Scan for the cell matching the given text and deliver its (x, y) coordinate at center. 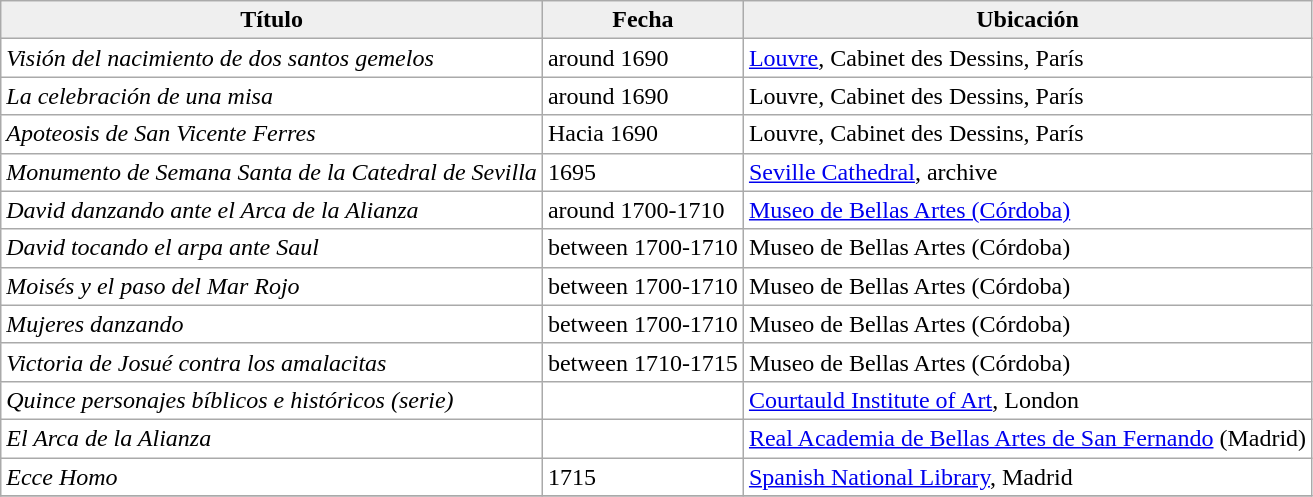
Ubicación (1027, 20)
around 1700-1710 (642, 210)
Título (272, 20)
Real Academia de Bellas Artes de San Fernando (Madrid) (1027, 438)
Apoteosis de San Vicente Ferres (272, 134)
Seville Cathedral, archive (1027, 172)
Hacia 1690 (642, 134)
Mujeres danzando (272, 324)
Ecce Homo (272, 477)
David tocando el arpa ante Saul (272, 248)
1715 (642, 477)
1695 (642, 172)
between 1710-1715 (642, 362)
David danzando ante el Arca de la Alianza (272, 210)
Visión del nacimiento de dos santos gemelos (272, 58)
Monumento de Semana Santa de la Catedral de Sevilla (272, 172)
Quince personajes bíblicos e históricos (serie) (272, 400)
Moisés y el paso del Mar Rojo (272, 286)
Courtauld Institute of Art, London (1027, 400)
La celebración de una misa (272, 96)
El Arca de la Alianza (272, 438)
Spanish National Library, Madrid (1027, 477)
Fecha (642, 20)
Victoria de Josué contra los amalacitas (272, 362)
